Return the (x, y) coordinate for the center point of the cell that contains the specified text.  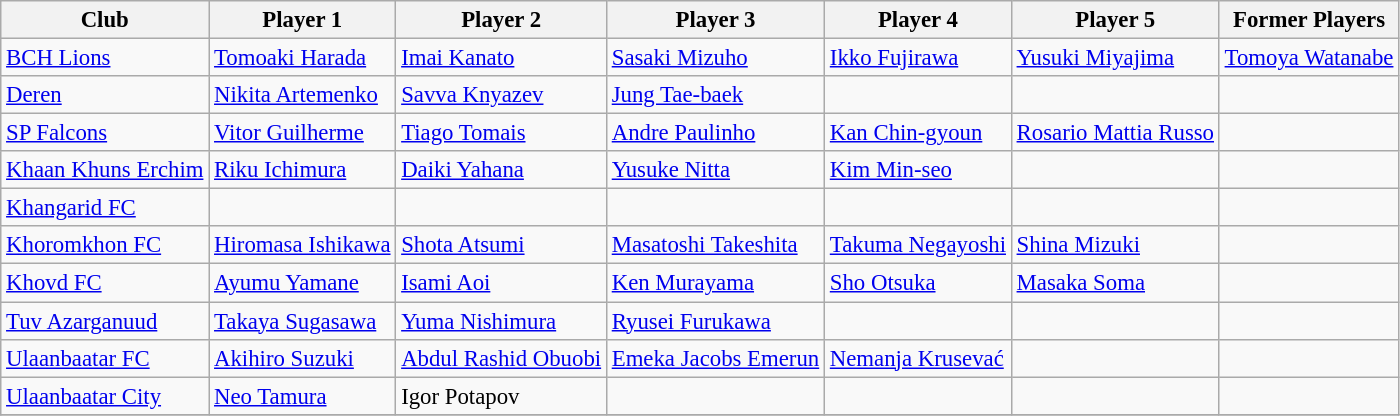
Yuma Nishimura (502, 321)
BCH Lions (105, 58)
Akihiro Suzuki (302, 358)
Ryusei Furukawa (715, 321)
Shina Mizuki (1115, 245)
Rosario Mattia Russo (1115, 133)
SP Falcons (105, 133)
Nemanja Krusevać (918, 358)
Isami Aoi (502, 283)
Sasaki Mizuho (715, 58)
Yusuki Miyajima (1115, 58)
Player 2 (502, 20)
Former Players (1308, 20)
Khovd FC (105, 283)
Emeka Jacobs Emerun (715, 358)
Ikko Fujirawa (918, 58)
Ulaanbaatar City (105, 396)
Player 5 (1115, 20)
Ayumu Yamane (302, 283)
Ulaanbaatar FC (105, 358)
Daiki Yahana (502, 170)
Tuv Azarganuud (105, 321)
Khoromkhon FC (105, 245)
Hiromasa Ishikawa (302, 245)
Neo Tamura (302, 396)
Vitor Guilherme (302, 133)
Kim Min-seo (918, 170)
Riku Ichimura (302, 170)
Khaan Khuns Erchim (105, 170)
Player 1 (302, 20)
Sho Otsuka (918, 283)
Shota Atsumi (502, 245)
Takuma Negayoshi (918, 245)
Tomoya Watanabe (1308, 58)
Takaya Sugasawa (302, 321)
Jung Tae-baek (715, 95)
Masatoshi Takeshita (715, 245)
Yusuke Nitta (715, 170)
Club (105, 20)
Player 3 (715, 20)
Savva Knyazev (502, 95)
Khangarid FC (105, 208)
Andre Paulinho (715, 133)
Deren (105, 95)
Abdul Rashid Obuobi (502, 358)
Nikita Artemenko (302, 95)
Player 4 (918, 20)
Imai Kanato (502, 58)
Tiago Tomais (502, 133)
Masaka Soma (1115, 283)
Kan Chin-gyoun (918, 133)
Igor Potapov (502, 396)
Ken Murayama (715, 283)
Tomoaki Harada (302, 58)
